Locate the cell with the specified text and output its [x, y] center coordinate. 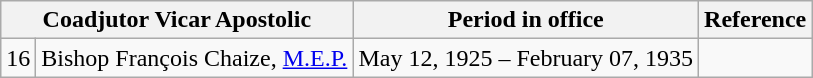
Bishop François Chaize, M.E.P. [194, 58]
Reference [756, 20]
May 12, 1925 – February 07, 1935 [526, 58]
Coadjutor Vicar Apostolic [177, 20]
16 [18, 58]
Period in office [526, 20]
